Return (X, Y) of the center of cell containing provided text 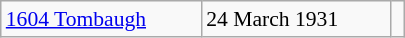
24 March 1931 (296, 19)
1604 Tombaugh (102, 19)
